From the cell containing the given text, extract its center point as [x, y] coordinate. 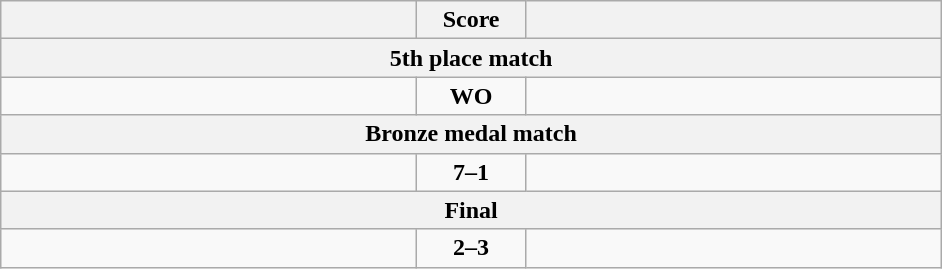
WO [472, 96]
Score [472, 20]
Bronze medal match [472, 134]
2–3 [472, 248]
Final [472, 210]
7–1 [472, 172]
5th place match [472, 58]
